Detect which cell encompasses the target text, then output its (x, y) center coordinate. 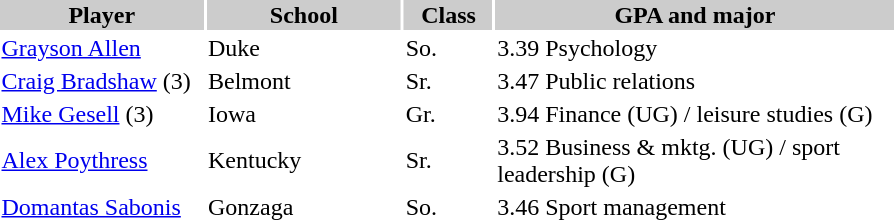
Alex Poythress (102, 160)
Kentucky (304, 160)
3.39 Psychology (695, 48)
Grayson Allen (102, 48)
3.47 Public relations (695, 81)
Iowa (304, 114)
Player (102, 15)
Belmont (304, 81)
Gr. (448, 114)
Duke (304, 48)
Mike Gesell (3) (102, 114)
3.94 Finance (UG) / leisure studies (G) (695, 114)
3.52 Business & mktg. (UG) / sport leadership (G) (695, 160)
GPA and major (695, 15)
Craig Bradshaw (3) (102, 81)
School (304, 15)
Class (448, 15)
So. (448, 48)
